For the text-containing cell, return its midpoint in (x, y) coordinate format. 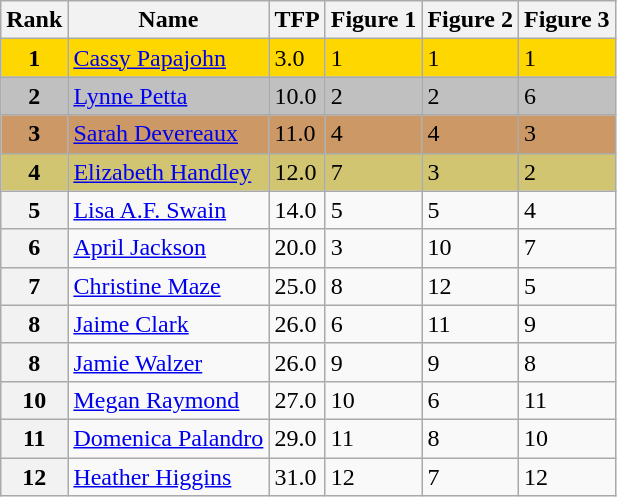
Christine Maze (168, 286)
3.0 (297, 58)
Cassy Papajohn (168, 58)
Megan Raymond (168, 400)
31.0 (297, 477)
Lynne Petta (168, 96)
Domenica Palandro (168, 438)
Jamie Walzer (168, 362)
Figure 3 (566, 20)
25.0 (297, 286)
14.0 (297, 210)
12.0 (297, 172)
TFP (297, 20)
Jaime Clark (168, 324)
Elizabeth Handley (168, 172)
Figure 2 (470, 20)
20.0 (297, 248)
Name (168, 20)
April Jackson (168, 248)
Heather Higgins (168, 477)
11.0 (297, 134)
10.0 (297, 96)
Rank (34, 20)
Sarah Devereaux (168, 134)
27.0 (297, 400)
Figure 1 (374, 20)
29.0 (297, 438)
Lisa A.F. Swain (168, 210)
